Identify which cell holds the provided text, then report its (x, y) central coordinate. 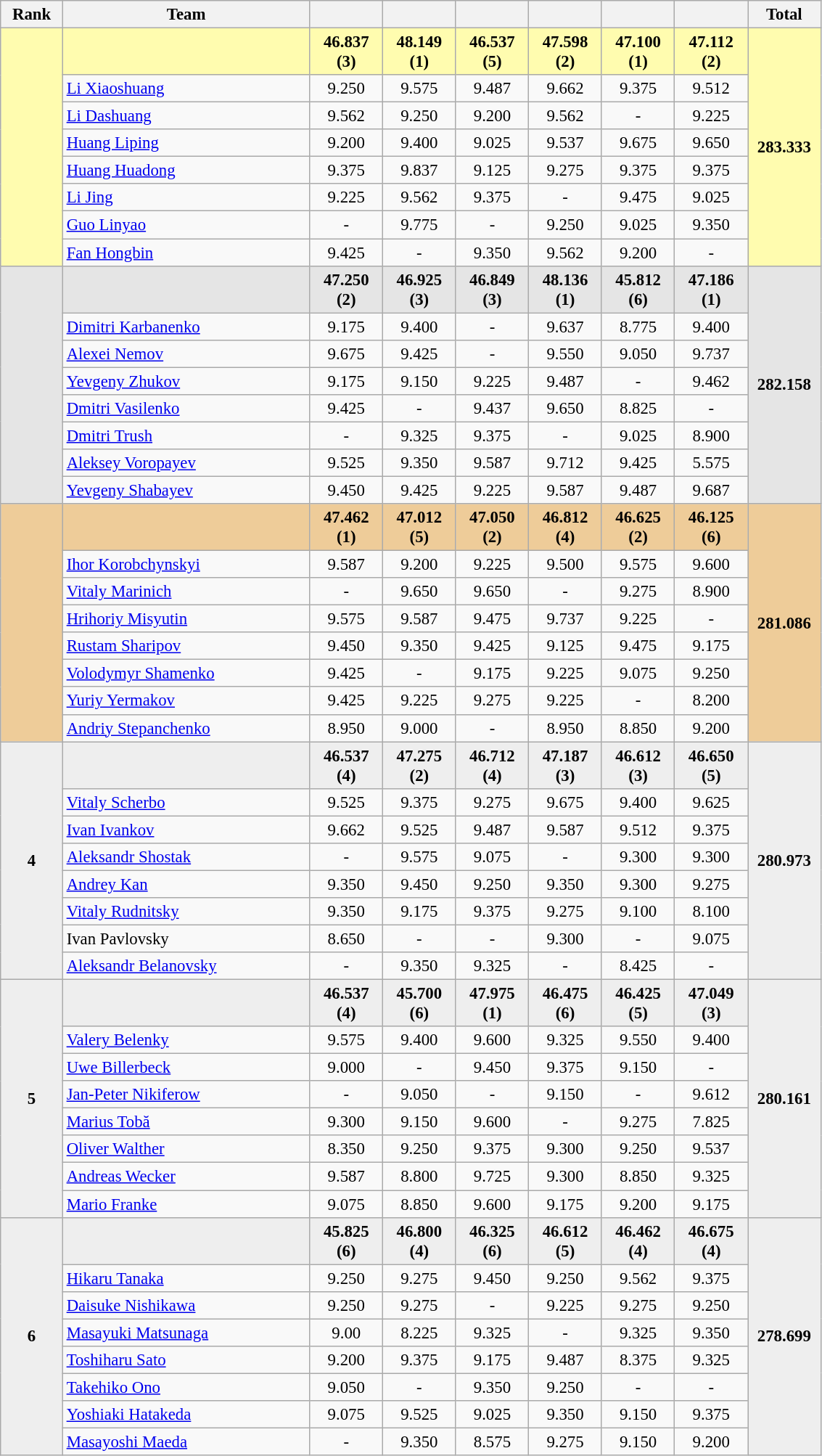
8.225 (419, 1333)
8.650 (347, 938)
5 (32, 1099)
8.350 (347, 1149)
46.675 (4) (711, 1241)
Rustam Sharipov (186, 646)
8.425 (638, 966)
48.149 (1) (419, 52)
Yoshiaki Hatakeda (186, 1415)
9.837 (419, 171)
Guo Linyao (186, 225)
9.712 (566, 463)
Vitaly Scherbo (186, 802)
Aleksandr Shostak (186, 857)
9.637 (566, 327)
278.699 (784, 1336)
Rank (32, 15)
Vitaly Rudnitsky (186, 912)
46.812 (4) (566, 527)
Andriy Stepanchenko (186, 728)
Hikaru Tanaka (186, 1278)
9.00 (347, 1333)
47.112 (2) (711, 52)
46.537 (5) (492, 52)
Jan-Peter Nikiferow (186, 1095)
45.812 (6) (638, 289)
47.250 (2) (347, 289)
Masayuki Matsunaga (186, 1333)
46.612 (3) (638, 765)
8.775 (638, 327)
Ivan Pavlovsky (186, 938)
Andrey Kan (186, 884)
46.325 (6) (492, 1241)
280.161 (784, 1099)
Yuriy Yermakov (186, 701)
9.462 (711, 381)
9.775 (419, 225)
Oliver Walther (186, 1149)
47.050 (2) (492, 527)
48.136 (1) (566, 289)
Aleksandr Belanovsky (186, 966)
9.100 (638, 912)
283.333 (784, 147)
Masayoshi Maeda (186, 1441)
Vitaly Marinich (186, 592)
47.275 (2) (419, 765)
Fan Hongbin (186, 253)
8.800 (419, 1177)
Total (784, 15)
Mario Franke (186, 1204)
Dmitri Vasilenko (186, 409)
5.575 (711, 463)
Alexei Nemov (186, 353)
8.200 (711, 701)
47.049 (3) (711, 1003)
47.012 (5) (419, 527)
46.625 (2) (638, 527)
47.975 (1) (492, 1003)
47.187 (3) (566, 765)
8.375 (638, 1360)
6 (32, 1336)
Hrihoriy Misyutin (186, 619)
47.462 (1) (347, 527)
Team (186, 15)
9.625 (711, 802)
46.837 (3) (347, 52)
46.849 (3) (492, 289)
Daisuke Nishikawa (186, 1305)
Ihor Korobchynskyi (186, 565)
9.725 (492, 1177)
46.650 (5) (711, 765)
280.973 (784, 861)
46.125 (6) (711, 527)
47.186 (1) (711, 289)
Marius Tobă (186, 1122)
Aleksey Voropayev (186, 463)
9.437 (492, 409)
46.425 (5) (638, 1003)
47.100 (1) (638, 52)
Valery Belenky (186, 1040)
47.598 (2) (566, 52)
281.086 (784, 623)
8.825 (638, 409)
46.475 (6) (566, 1003)
Dimitri Karbanenko (186, 327)
Li Xiaoshuang (186, 89)
Huang Huadong (186, 171)
8.100 (711, 912)
Uwe Billerbeck (186, 1068)
46.800 (4) (419, 1241)
45.825 (6) (347, 1241)
282.158 (784, 385)
9.687 (711, 490)
Takehiko Ono (186, 1387)
Volodymyr Shamenko (186, 674)
9.500 (566, 565)
46.462 (4) (638, 1241)
8.575 (492, 1441)
Dmitri Trush (186, 435)
46.712 (4) (492, 765)
Li Dashuang (186, 116)
Ivan Ivankov (186, 830)
Andreas Wecker (186, 1177)
7.825 (711, 1122)
4 (32, 861)
45.700 (6) (419, 1003)
Toshiharu Sato (186, 1360)
Li Jing (186, 198)
Yevgeny Shabayev (186, 490)
46.612 (5) (566, 1241)
Yevgeny Zhukov (186, 381)
9.612 (711, 1095)
46.925 (3) (419, 289)
Huang Liping (186, 143)
